Scan for the cell matching the given text and deliver its [x, y] coordinate at center. 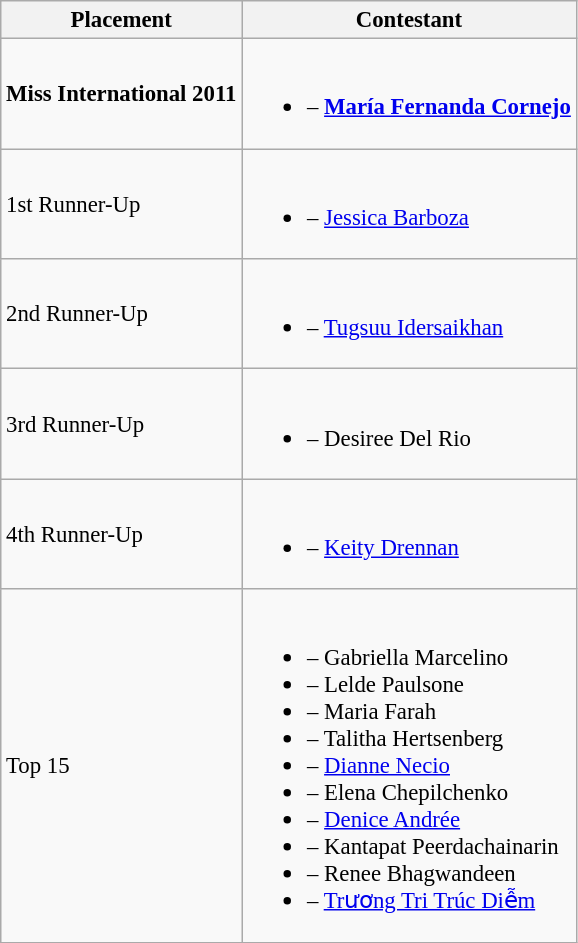
4th Runner-Up [122, 534]
– María Fernanda Cornejo [409, 94]
– Keity Drennan [409, 534]
3rd Runner-Up [122, 424]
– Tugsuu Idersaikhan [409, 314]
Contestant [409, 20]
Placement [122, 20]
2nd Runner-Up [122, 314]
1st Runner-Up [122, 204]
Miss International 2011 [122, 94]
– Desiree Del Rio [409, 424]
Top 15 [122, 766]
– Jessica Barboza [409, 204]
